Determine the (X, Y) coordinate at the center of the cell enclosing the given text.  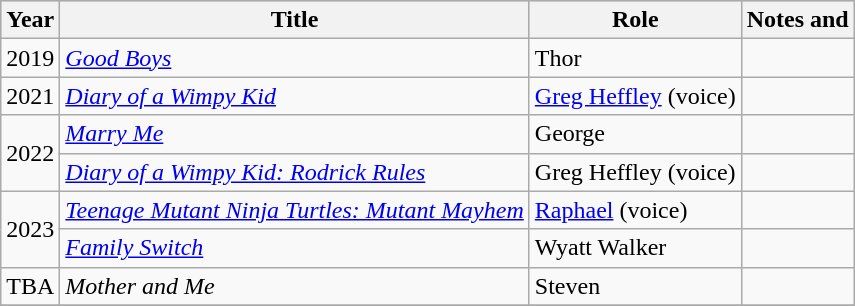
Raphael (voice) (635, 210)
Thor (635, 58)
Diary of a Wimpy Kid: Rodrick Rules (294, 172)
TBA (30, 286)
Teenage Mutant Ninja Turtles: Mutant Mayhem (294, 210)
George (635, 134)
Family Switch (294, 248)
Year (30, 20)
Role (635, 20)
Steven (635, 286)
Notes and (798, 20)
Wyatt Walker (635, 248)
Mother and Me (294, 286)
Diary of a Wimpy Kid (294, 96)
2021 (30, 96)
Title (294, 20)
Marry Me (294, 134)
Good Boys (294, 58)
2022 (30, 153)
2023 (30, 229)
2019 (30, 58)
